Pinpoint the cell where the given text exists, returning its [X, Y] midpoint coordinate. 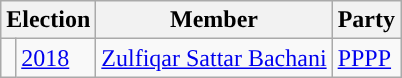
Election [48, 20]
Zulfiqar Sattar Bachani [214, 58]
PPPP [366, 58]
2018 [56, 58]
Member [214, 20]
Party [366, 20]
